For the text-containing cell, return its midpoint in (X, Y) coordinate format. 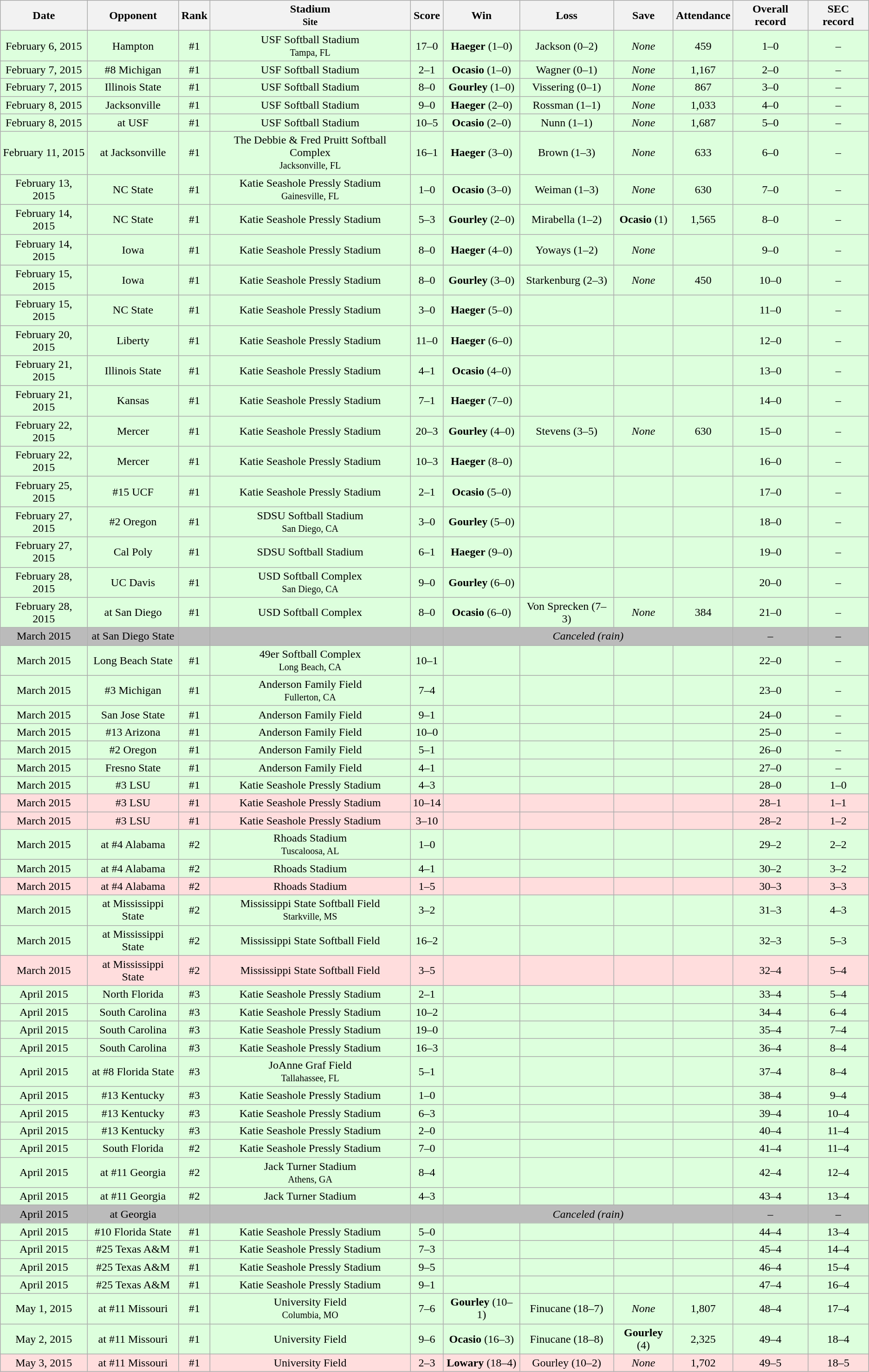
7–3 (427, 1249)
49er Softball ComplexLong Beach, CA (310, 660)
6–0 (771, 153)
26–0 (771, 750)
Jack Turner Stadium (310, 1196)
Katie Seashole Pressly StadiumGainesville, FL (310, 189)
Vissering (0–1) (567, 87)
12–4 (838, 1172)
Haeger (5–0) (482, 310)
36–4 (771, 1047)
31–3 (771, 910)
10–3 (427, 462)
28–2 (771, 821)
Ocasio (1) (643, 219)
Anderson Family FieldFullerton, CA (310, 690)
Fresno State (133, 768)
Mississippi State Softball FieldStarkville, MS (310, 910)
Ocasio (6–0) (482, 612)
Haeger (7–0) (482, 401)
San Jose State (133, 714)
34–4 (771, 1012)
University FieldColumbia, MO (310, 1309)
North Florida (133, 994)
49–4 (771, 1339)
633 (703, 153)
30–3 (771, 886)
10–14 (427, 803)
Haeger (4–0) (482, 250)
1,565 (703, 219)
JoAnne Graf FieldTallahassee, FL (310, 1071)
SDSU Softball StadiumSan Diego, CA (310, 522)
10–1 (427, 660)
46–4 (771, 1267)
Ocasio (1–0) (482, 70)
9–4 (838, 1095)
1–2 (838, 821)
15–4 (838, 1267)
48–4 (771, 1309)
41–4 (771, 1149)
16–1 (427, 153)
Gourley (6–0) (482, 582)
2,325 (703, 1339)
Loss (567, 16)
Wagner (0–1) (567, 70)
22–0 (771, 660)
6–1 (427, 552)
at San Diego (133, 612)
USD Softball ComplexSan Diego, CA (310, 582)
at San Diego State (133, 636)
42–4 (771, 1172)
Finucane (18–8) (567, 1339)
1–5 (427, 886)
27–0 (771, 768)
February 20, 2015 (44, 340)
#13 Arizona (133, 732)
Win (482, 16)
Haeger (3–0) (482, 153)
Jacksonville (133, 105)
2–2 (838, 844)
at #8 Florida State (133, 1071)
9–6 (427, 1339)
Haeger (8–0) (482, 462)
3–10 (427, 821)
Ocasio (4–0) (482, 371)
10–2 (427, 1012)
May 2, 2015 (44, 1339)
29–2 (771, 844)
Brown (1–3) (567, 153)
Gourley (4–0) (482, 431)
28–0 (771, 785)
February 11, 2015 (44, 153)
12–0 (771, 340)
at USF (133, 123)
USF Softball StadiumTampa, FL (310, 46)
37–4 (771, 1071)
Mirabella (1–2) (567, 219)
4–0 (771, 105)
Kansas (133, 401)
16–2 (427, 940)
7–1 (427, 401)
#10 Florida State (133, 1232)
Nunn (1–1) (567, 123)
Haeger (6–0) (482, 340)
1,033 (703, 105)
Gourley (10–2) (567, 1363)
38–4 (771, 1095)
Gourley (10–1) (482, 1309)
20–3 (427, 431)
18–4 (838, 1339)
at Jacksonville (133, 153)
10–5 (427, 123)
25–0 (771, 732)
Haeger (9–0) (482, 552)
16–0 (771, 462)
6–4 (838, 1012)
#15 UCF (133, 491)
47–4 (771, 1285)
Attendance (703, 16)
#3 Michigan (133, 690)
Ocasio (3–0) (482, 189)
May 1, 2015 (44, 1309)
at Georgia (133, 1214)
Rhoads StadiumTuscaloosa, AL (310, 844)
14–4 (838, 1249)
Haeger (1–0) (482, 46)
1–1 (838, 803)
February 13, 2015 (44, 189)
Lowary (18–4) (482, 1363)
6–3 (427, 1113)
Finucane (18–7) (567, 1309)
459 (703, 46)
Ocasio (5–0) (482, 491)
450 (703, 280)
May 3, 2015 (44, 1363)
13–0 (771, 371)
Date (44, 16)
SDSU Softball Stadium (310, 552)
10–4 (838, 1113)
#8 Michigan (133, 70)
February 6, 2015 (44, 46)
3–5 (427, 971)
Jackson (0–2) (567, 46)
Opponent (133, 16)
9–5 (427, 1267)
Stevens (3–5) (567, 431)
44–4 (771, 1232)
33–4 (771, 994)
45–4 (771, 1249)
16–4 (838, 1285)
1,687 (703, 123)
Gourley (3–0) (482, 280)
21–0 (771, 612)
Score (427, 16)
384 (703, 612)
USD Softball Complex (310, 612)
Long Beach State (133, 660)
40–4 (771, 1131)
1,807 (703, 1309)
20–0 (771, 582)
Yoways (1–2) (567, 250)
Gourley (2–0) (482, 219)
1,167 (703, 70)
Liberty (133, 340)
UC Davis (133, 582)
35–4 (771, 1030)
Ocasio (2–0) (482, 123)
43–4 (771, 1196)
Gourley (1–0) (482, 87)
18–0 (771, 522)
Save (643, 16)
Jack Turner StadiumAthens, GA (310, 1172)
Weiman (1–3) (567, 189)
StadiumSite (310, 16)
3–3 (838, 886)
17–4 (838, 1309)
SEC record (838, 16)
1,702 (703, 1363)
Hampton (133, 46)
23–0 (771, 690)
The Debbie & Fred Pruitt Softball ComplexJacksonville, FL (310, 153)
Gourley (5–0) (482, 522)
Gourley (4) (643, 1339)
Cal Poly (133, 552)
Von Sprecken (7–3) (567, 612)
16–3 (427, 1047)
South Florida (133, 1149)
Rank (194, 16)
32–3 (771, 940)
24–0 (771, 714)
Rossman (1–1) (567, 105)
Haeger (2–0) (482, 105)
28–1 (771, 803)
49–5 (771, 1363)
2–3 (427, 1363)
39–4 (771, 1113)
18–5 (838, 1363)
14–0 (771, 401)
15–0 (771, 431)
30–2 (771, 869)
7–6 (427, 1309)
32–4 (771, 971)
February 25, 2015 (44, 491)
867 (703, 87)
Ocasio (16–3) (482, 1339)
Overall record (771, 16)
Starkenburg (2–3) (567, 280)
